Determine the [X, Y] coordinate at the center of the cell enclosing the given text.  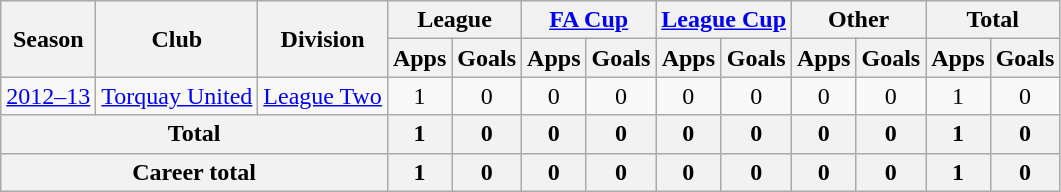
League Two [323, 96]
Club [177, 39]
Torquay United [177, 96]
Division [323, 39]
FA Cup [589, 20]
2012–13 [48, 96]
League Cup [724, 20]
Career total [194, 172]
League [454, 20]
Other [859, 20]
Season [48, 39]
